Determine the [x, y] coordinate at the center of the cell enclosing the given text.  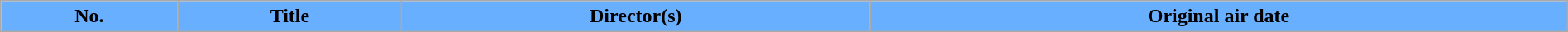
Title [289, 16]
Original air date [1219, 16]
Director(s) [636, 16]
No. [89, 16]
